Capture the cell that displays the provided text and extract its [X, Y] central coordinate. 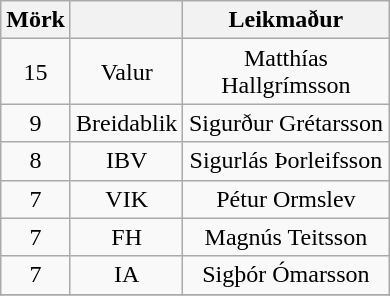
8 [36, 161]
Sigurður Grétarsson [286, 123]
Sigþór Ómarsson [286, 275]
VIK [126, 199]
Mörk [36, 20]
Magnús Teitsson [286, 237]
Valur [126, 72]
Pétur Ormslev [286, 199]
Matthías Hallgrímsson [286, 72]
9 [36, 123]
FH [126, 237]
Breidablik [126, 123]
Leikmaður [286, 20]
Sigurlás Þorleifsson [286, 161]
IA [126, 275]
15 [36, 72]
IBV [126, 161]
